Locate the cell with the specified text and output its [x, y] center coordinate. 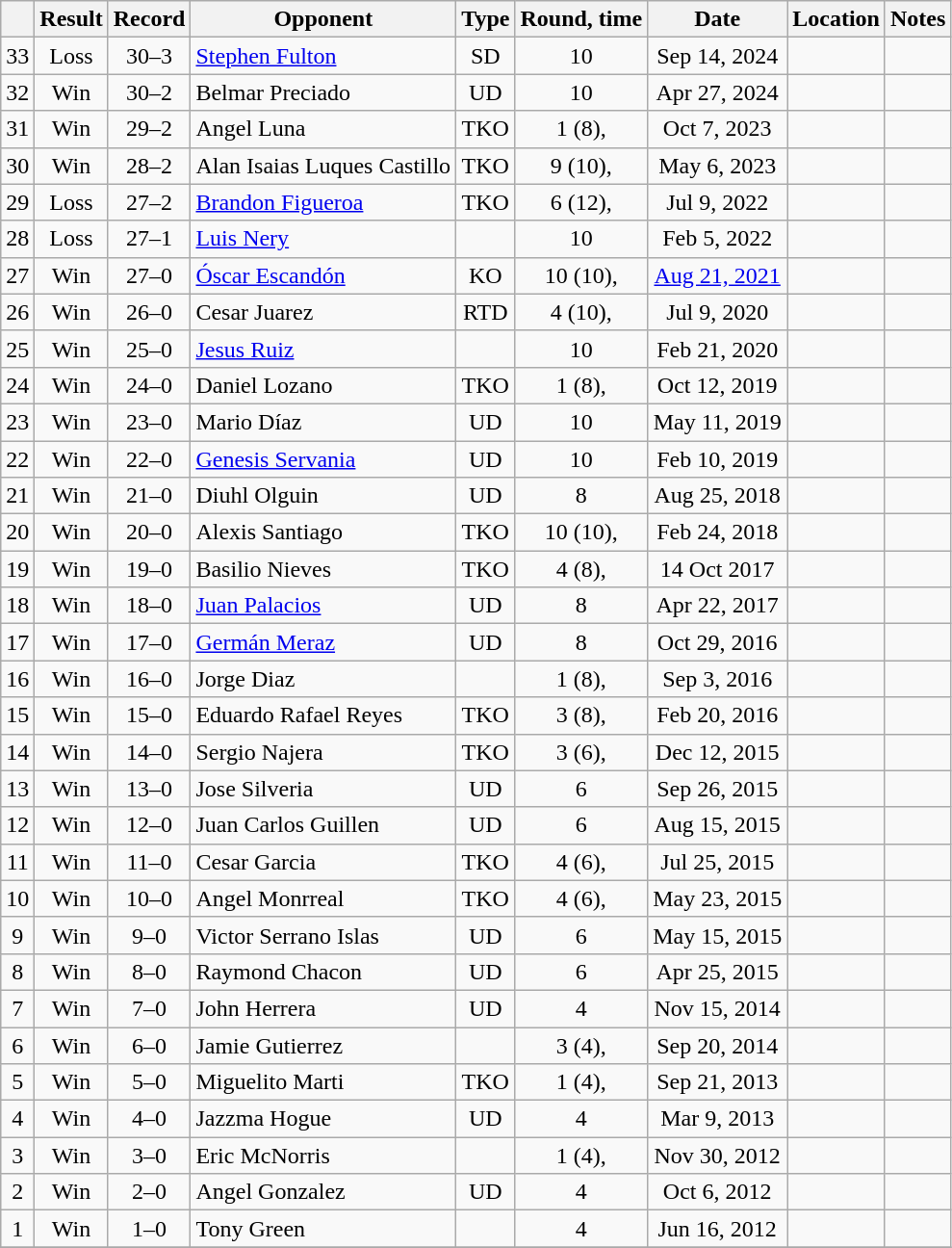
Juan Carlos Guillen [323, 825]
Diuhl Olguin [323, 496]
26–0 [149, 312]
Round, time [581, 19]
Juan Palacios [323, 606]
Date [718, 19]
6 (12), [581, 202]
Eric McNorris [323, 1156]
16 [17, 679]
21 [17, 496]
22 [17, 459]
Stephen Fulton [323, 56]
Aug 15, 2015 [718, 825]
Result [71, 19]
May 23, 2015 [718, 898]
Feb 20, 2016 [718, 715]
2 [17, 1192]
Sep 26, 2015 [718, 789]
Jul 9, 2020 [718, 312]
Angel Gonzalez [323, 1192]
1 [17, 1229]
24 [17, 385]
18–0 [149, 606]
Luis Nery [323, 239]
26 [17, 312]
KO [485, 275]
13–0 [149, 789]
23 [17, 422]
3 (4), [581, 1045]
1–0 [149, 1229]
Raymond Chacon [323, 972]
Location [836, 19]
Cesar Garcia [323, 862]
Genesis Servania [323, 459]
8–0 [149, 972]
Sep 3, 2016 [718, 679]
Alexis Santiago [323, 533]
27–1 [149, 239]
Tony Green [323, 1229]
30–3 [149, 56]
3 (6), [581, 752]
Record [149, 19]
Angel Luna [323, 129]
Alan Isaias Luques Castillo [323, 166]
Cesar Juarez [323, 312]
30–2 [149, 92]
12–0 [149, 825]
5 [17, 1082]
12 [17, 825]
10–0 [149, 898]
9 [17, 935]
Oct 12, 2019 [718, 385]
May 6, 2023 [718, 166]
19 [17, 569]
Mario Díaz [323, 422]
31 [17, 129]
15–0 [149, 715]
Jamie Gutierrez [323, 1045]
Mar 9, 2013 [718, 1119]
17–0 [149, 642]
Aug 21, 2021 [718, 275]
Miguelito Marti [323, 1082]
Feb 10, 2019 [718, 459]
Oct 29, 2016 [718, 642]
Belmar Preciado [323, 92]
15 [17, 715]
Sep 21, 2013 [718, 1082]
20–0 [149, 533]
9 (10), [581, 166]
Feb 21, 2020 [718, 349]
6–0 [149, 1045]
Jul 25, 2015 [718, 862]
Apr 25, 2015 [718, 972]
Oct 6, 2012 [718, 1192]
9–0 [149, 935]
Feb 5, 2022 [718, 239]
4–0 [149, 1119]
25–0 [149, 349]
Feb 24, 2018 [718, 533]
28 [17, 239]
16–0 [149, 679]
30 [17, 166]
Jazzma Hogue [323, 1119]
22–0 [149, 459]
19–0 [149, 569]
5–0 [149, 1082]
Aug 25, 2018 [718, 496]
Jose Silveria [323, 789]
Apr 22, 2017 [718, 606]
7 [17, 1008]
Notes [917, 19]
17 [17, 642]
14 Oct 2017 [718, 569]
4 (8), [581, 569]
27–0 [149, 275]
Opponent [323, 19]
SD [485, 56]
Nov 15, 2014 [718, 1008]
Sep 20, 2014 [718, 1045]
May 11, 2019 [718, 422]
Jul 9, 2022 [718, 202]
14–0 [149, 752]
Daniel Lozano [323, 385]
27 [17, 275]
Jorge Diaz [323, 679]
Victor Serrano Islas [323, 935]
18 [17, 606]
11 [17, 862]
25 [17, 349]
Óscar Escandón [323, 275]
29 [17, 202]
Sergio Najera [323, 752]
21–0 [149, 496]
3 (8), [581, 715]
John Herrera [323, 1008]
Jesus Ruiz [323, 349]
Dec 12, 2015 [718, 752]
Apr 27, 2024 [718, 92]
13 [17, 789]
Oct 7, 2023 [718, 129]
Basilio Nieves [323, 569]
RTD [485, 312]
27–2 [149, 202]
3–0 [149, 1156]
Brandon Figueroa [323, 202]
Sep 14, 2024 [718, 56]
Jun 16, 2012 [718, 1229]
Nov 30, 2012 [718, 1156]
Eduardo Rafael Reyes [323, 715]
33 [17, 56]
24–0 [149, 385]
4 (10), [581, 312]
20 [17, 533]
2–0 [149, 1192]
Germán Meraz [323, 642]
May 15, 2015 [718, 935]
3 [17, 1156]
23–0 [149, 422]
29–2 [149, 129]
28–2 [149, 166]
14 [17, 752]
32 [17, 92]
7–0 [149, 1008]
Type [485, 19]
11–0 [149, 862]
Angel Monrreal [323, 898]
